Scan for the cell matching the given text and deliver its [x, y] coordinate at center. 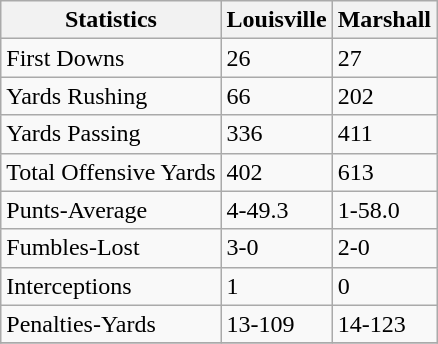
26 [276, 58]
Yards Passing [111, 134]
Yards Rushing [111, 96]
66 [276, 96]
Punts-Average [111, 210]
4-49.3 [276, 210]
Louisville [276, 20]
13-109 [276, 324]
336 [276, 134]
3-0 [276, 248]
Fumbles-Lost [111, 248]
0 [384, 286]
411 [384, 134]
Total Offensive Yards [111, 172]
2-0 [384, 248]
First Downs [111, 58]
1-58.0 [384, 210]
1 [276, 286]
402 [276, 172]
202 [384, 96]
27 [384, 58]
Marshall [384, 20]
Penalties-Yards [111, 324]
613 [384, 172]
14-123 [384, 324]
Statistics [111, 20]
Interceptions [111, 286]
